Capture the cell that displays the provided text and extract its (X, Y) central coordinate. 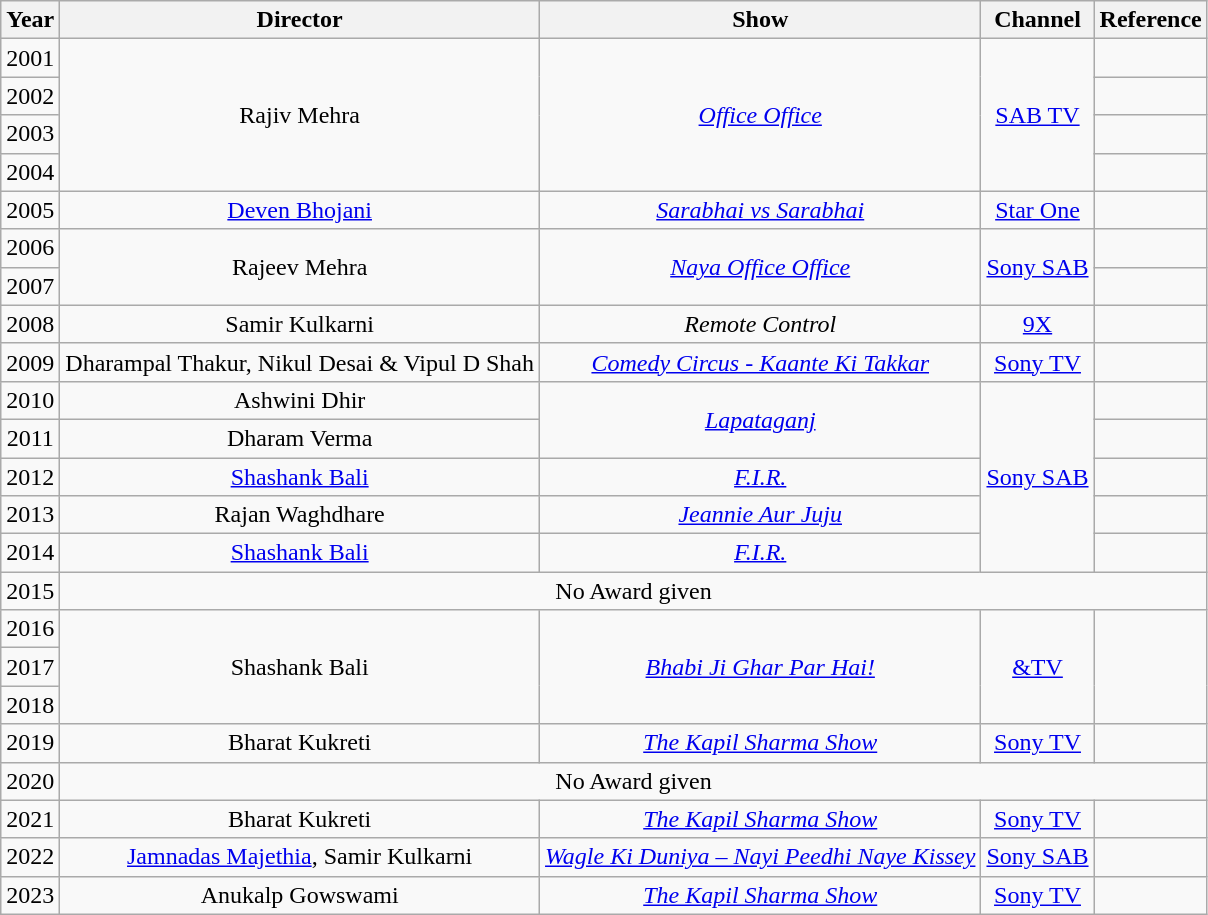
2014 (30, 553)
Remote Control (760, 324)
Dharam Verma (300, 438)
2009 (30, 362)
Samir Kulkarni (300, 324)
Channel (1038, 20)
Deven Bhojani (300, 210)
Show (760, 20)
SAB TV (1038, 115)
Star One (1038, 210)
2023 (30, 895)
2022 (30, 857)
Office Office (760, 115)
Reference (1150, 20)
2001 (30, 58)
2012 (30, 477)
Sarabhai vs Sarabhai (760, 210)
Lapataganj (760, 419)
2002 (30, 96)
2020 (30, 781)
9X (1038, 324)
2019 (30, 743)
Director (300, 20)
2016 (30, 629)
Rajan Waghdhare (300, 515)
Bhabi Ji Ghar Par Hai! (760, 667)
Year (30, 20)
Ashwini Dhir (300, 400)
2018 (30, 705)
Anukalp Gowswami (300, 895)
2021 (30, 819)
2017 (30, 667)
2003 (30, 134)
2006 (30, 248)
2013 (30, 515)
2010 (30, 400)
Jeannie Aur Juju (760, 515)
Rajeev Mehra (300, 267)
2011 (30, 438)
2007 (30, 286)
Naya Office Office (760, 267)
&TV (1038, 667)
2004 (30, 172)
Rajiv Mehra (300, 115)
2005 (30, 210)
2008 (30, 324)
Comedy Circus - Kaante Ki Takkar (760, 362)
Jamnadas Majethia, Samir Kulkarni (300, 857)
Wagle Ki Duniya – Nayi Peedhi Naye Kissey (760, 857)
Dharampal Thakur, Nikul Desai & Vipul D Shah (300, 362)
2015 (30, 591)
